Return [X, Y] of the center of cell containing provided text 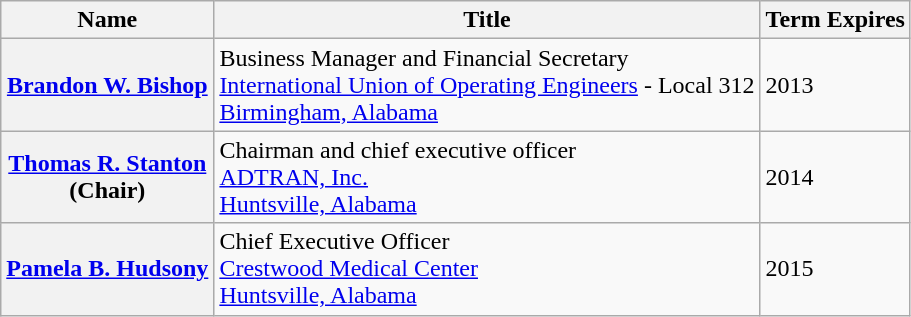
Chief Executive OfficerCrestwood Medical CenterHuntsville, Alabama [487, 269]
2015 [835, 269]
Pamela B. Hudsony [108, 269]
2013 [835, 85]
Thomas R. Stanton(Chair) [108, 177]
Business Manager and Financial SecretaryInternational Union of Operating Engineers - Local 312Birmingham, Alabama [487, 85]
Chairman and chief executive officerADTRAN, Inc.Huntsville, Alabama [487, 177]
Term Expires [835, 20]
Brandon W. Bishop [108, 85]
Title [487, 20]
Name [108, 20]
2014 [835, 177]
